From the cell containing the given text, extract its center point as (X, Y) coordinate. 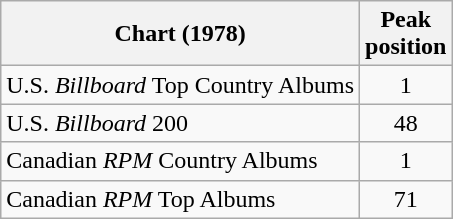
Chart (1978) (180, 34)
48 (406, 123)
Peakposition (406, 34)
U.S. Billboard Top Country Albums (180, 85)
Canadian RPM Country Albums (180, 161)
Canadian RPM Top Albums (180, 199)
71 (406, 199)
U.S. Billboard 200 (180, 123)
